From the cell containing the given text, extract its center point as (x, y) coordinate. 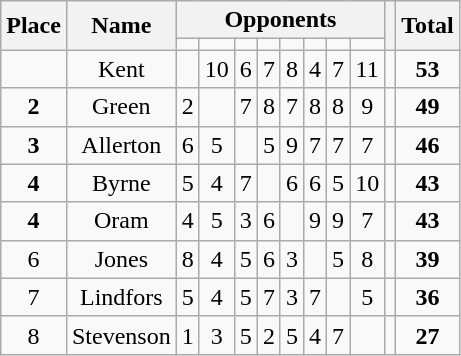
Green (121, 107)
Jones (121, 259)
27 (428, 335)
Lindfors (121, 297)
36 (428, 297)
39 (428, 259)
Total (428, 26)
Oram (121, 221)
Allerton (121, 145)
Kent (121, 69)
1 (188, 335)
49 (428, 107)
Place (34, 26)
46 (428, 145)
Opponents (280, 20)
11 (368, 69)
Stevenson (121, 335)
53 (428, 69)
Name (121, 26)
Byrne (121, 183)
